Determine the [x, y] coordinate at the center of the cell enclosing the given text.  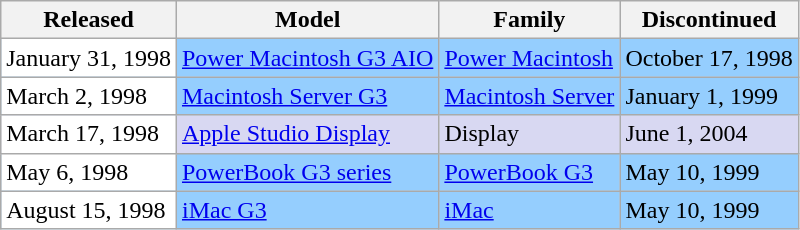
October 17, 1998 [709, 58]
January 1, 1999 [709, 96]
May 6, 1998 [89, 172]
Power Macintosh [530, 58]
Macintosh Server G3 [307, 96]
March 17, 1998 [89, 134]
January 31, 1998 [89, 58]
PowerBook G3 series [307, 172]
Display [530, 134]
Macintosh Server [530, 96]
June 1, 2004 [709, 134]
Family [530, 20]
Discontinued [709, 20]
March 2, 1998 [89, 96]
iMac [530, 210]
Power Macintosh G3 AIO [307, 58]
Apple Studio Display [307, 134]
PowerBook G3 [530, 172]
August 15, 1998 [89, 210]
iMac G3 [307, 210]
Released [89, 20]
Model [307, 20]
